Locate the cell with the specified text and output its [X, Y] center coordinate. 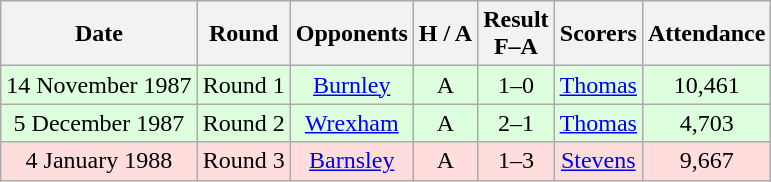
10,461 [706, 85]
1–3 [516, 161]
H / A [445, 34]
Burnley [352, 85]
4,703 [706, 123]
14 November 1987 [99, 85]
Wrexham [352, 123]
9,667 [706, 161]
Date [99, 34]
2–1 [516, 123]
Round [244, 34]
Stevens [598, 161]
Round 3 [244, 161]
Attendance [706, 34]
Opponents [352, 34]
5 December 1987 [99, 123]
Round 2 [244, 123]
ResultF–A [516, 34]
1–0 [516, 85]
Scorers [598, 34]
Round 1 [244, 85]
Barnsley [352, 161]
4 January 1988 [99, 161]
